Search for the cell housing the specified text and yield its (X, Y) center coordinate. 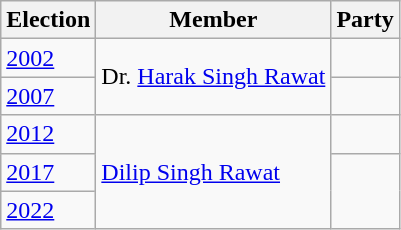
2022 (48, 210)
Dr. Harak Singh Rawat (214, 77)
Member (214, 20)
Party (365, 20)
2012 (48, 134)
2007 (48, 96)
2017 (48, 172)
2002 (48, 58)
Dilip Singh Rawat (214, 172)
Election (48, 20)
